Pinpoint the cell where the given text exists, returning its [x, y] midpoint coordinate. 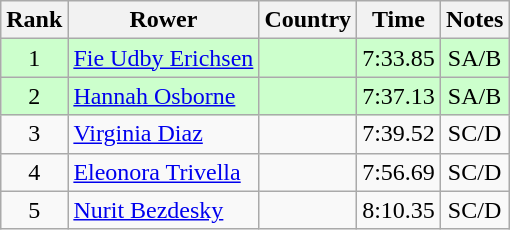
Notes [474, 20]
Eleonora Trivella [164, 172]
7:33.85 [399, 58]
7:56.69 [399, 172]
Country [308, 20]
1 [34, 58]
Rower [164, 20]
Nurit Bezdesky [164, 210]
Hannah Osborne [164, 96]
7:37.13 [399, 96]
Fie Udby Erichsen [164, 58]
Time [399, 20]
7:39.52 [399, 134]
2 [34, 96]
Rank [34, 20]
5 [34, 210]
3 [34, 134]
8:10.35 [399, 210]
Virginia Diaz [164, 134]
4 [34, 172]
